For the text-containing cell, return its midpoint in (X, Y) coordinate format. 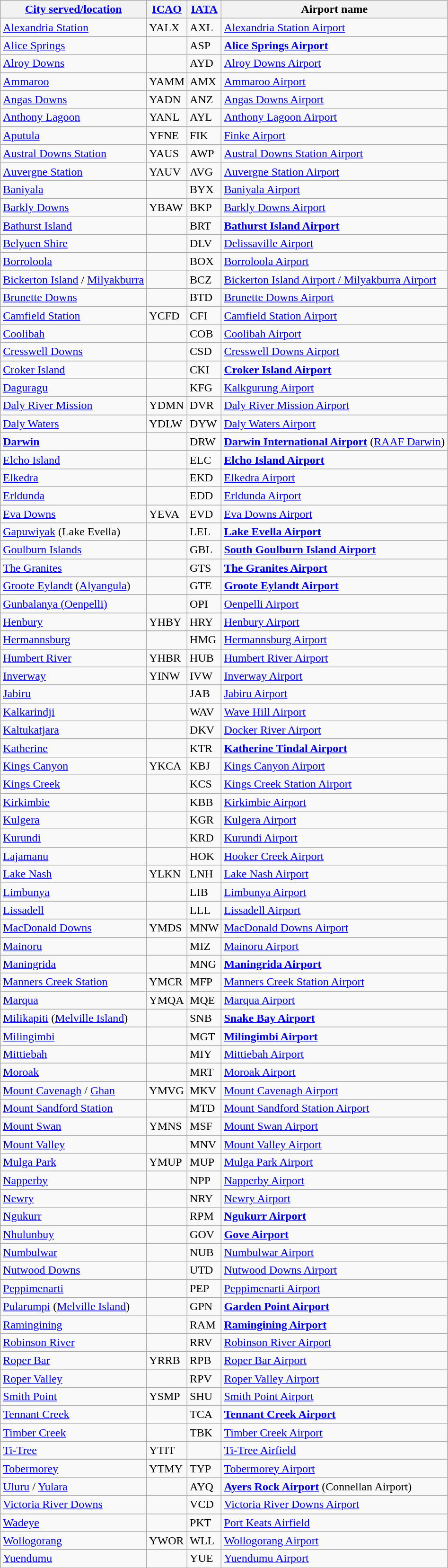
Napperby (74, 1180)
YINW (167, 676)
Hermannsburg Airport (334, 640)
Mainoru (74, 946)
TCA (204, 1415)
Darwin (74, 442)
EKD (204, 478)
Alice Springs Airport (334, 45)
Newry Airport (334, 1198)
Coolibah (74, 334)
Ramingining (74, 1324)
Tobermorey (74, 1469)
MGT (204, 1036)
Daly River Mission (74, 406)
Kings Canyon Airport (334, 766)
Kalkgurung Airport (334, 388)
Auvergne Station (74, 171)
Snake Bay Airport (334, 1018)
TBK (204, 1433)
AYL (204, 117)
Mulga Park Airport (334, 1162)
Nutwood Downs Airport (334, 1270)
Mount Swan Airport (334, 1126)
Maningrida (74, 964)
Kalkarindji (74, 712)
YCFD (167, 316)
YEVA (167, 514)
Camfield Station (74, 316)
Eva Downs Airport (334, 514)
DVR (204, 406)
Ammaroo Airport (334, 81)
LIB (204, 892)
Erldunda (74, 496)
Lake Nash (74, 874)
Port Keats Airfield (334, 1523)
MIZ (204, 946)
Barkly Downs Airport (334, 207)
Daly Waters (74, 424)
MUP (204, 1162)
GBL (204, 550)
Mainoru Airport (334, 946)
Eva Downs (74, 514)
Anthony Lagoon Airport (334, 117)
OPI (204, 604)
Camfield Station Airport (334, 316)
Auvergne Station Airport (334, 171)
Anthony Lagoon (74, 117)
Henbury (74, 622)
City served/location (74, 9)
ANZ (204, 99)
The Granites Airport (334, 568)
Austral Downs Station Airport (334, 153)
Wadeye (74, 1523)
Kings Canyon (74, 766)
Maningrida Airport (334, 964)
MacDonald Downs (74, 928)
GOV (204, 1234)
Darwin International Airport (RAAF Darwin) (334, 442)
AWP (204, 153)
KGR (204, 820)
Kings Creek (74, 784)
PEP (204, 1288)
GTE (204, 586)
Tennant Creek (74, 1415)
WAV (204, 712)
RAM (204, 1324)
Limbunya (74, 892)
Mittiebah Airport (334, 1054)
Jabiru Airport (334, 694)
Kulgera Airport (334, 820)
Henbury Airport (334, 622)
YTIT (167, 1451)
YSMP (167, 1397)
Jabiru (74, 694)
Marqua Airport (334, 1000)
Katherine Tindal Airport (334, 748)
Marqua (74, 1000)
Hermannsburg (74, 640)
Brunette Downs (74, 298)
Victoria River Downs (74, 1505)
MRT (204, 1072)
Tennant Creek Airport (334, 1415)
Delissaville Airport (334, 244)
Wollogorang (74, 1541)
Erldunda Airport (334, 496)
Bickerton Island / Milyakburra (74, 280)
Docker River Airport (334, 730)
BRT (204, 226)
Mount Sandford Station (74, 1108)
YUE (204, 1559)
YHBY (167, 622)
MNV (204, 1144)
Timber Creek Airport (334, 1433)
Moroak (74, 1072)
Numbulwar Airport (334, 1252)
MacDonald Downs Airport (334, 928)
YANL (167, 117)
Ramingining Airport (334, 1324)
Peppimenarti Airport (334, 1288)
Bathurst Island (74, 226)
Brunette Downs Airport (334, 298)
Kirkimbie (74, 802)
Robinson River (74, 1342)
YWOR (167, 1541)
YBAW (167, 207)
Garden Point Airport (334, 1306)
Mount Valley (74, 1144)
FIK (204, 135)
Gove Airport (334, 1234)
Kurundi Airport (334, 838)
MIY (204, 1054)
Elcho Island (74, 460)
YRRB (167, 1360)
Goulburn Islands (74, 550)
NPP (204, 1180)
LNH (204, 874)
HRY (204, 622)
Ti-Tree Airfield (334, 1451)
Mount Cavenagh / Ghan (74, 1090)
Limbunya Airport (334, 892)
AMX (204, 81)
AYD (204, 63)
CKI (204, 370)
Lake Evella Airport (334, 532)
Victoria River Downs Airport (334, 1505)
Wave Hill Airport (334, 712)
COB (204, 334)
Lake Nash Airport (334, 874)
YHBR (167, 658)
HMG (204, 640)
Elcho Island Airport (334, 460)
YMQA (167, 1000)
Ayers Rock Airport (Connellan Airport) (334, 1487)
BKP (204, 207)
Croker Island (74, 370)
Bickerton Island Airport / Milyakburra Airport (334, 280)
Manners Creek Station (74, 982)
Uluru / Yulara (74, 1487)
KFG (204, 388)
BYX (204, 189)
YAUV (167, 171)
Inverway (74, 676)
Smith Point Airport (334, 1397)
WLL (204, 1541)
Pularumpi (Melville Island) (74, 1306)
MKV (204, 1090)
YMUP (167, 1162)
RPV (204, 1379)
Airport name (334, 9)
YMNS (167, 1126)
RPM (204, 1216)
BCZ (204, 280)
Moroak Airport (334, 1072)
LLL (204, 910)
Lissadell Airport (334, 910)
SNB (204, 1018)
KRD (204, 838)
Daguragu (74, 388)
YDLW (167, 424)
Napperby Airport (334, 1180)
Roper Valley (74, 1379)
MFP (204, 982)
KBB (204, 802)
KCS (204, 784)
DLV (204, 244)
IVW (204, 676)
Alroy Downs (74, 63)
Kurundi (74, 838)
Katherine (74, 748)
UTD (204, 1270)
YAMM (167, 81)
Ngukurr Airport (334, 1216)
YALX (167, 27)
Finke Airport (334, 135)
KBJ (204, 766)
Gapuwiyak (Lake Evella) (74, 532)
YFNE (167, 135)
Mount Cavenagh Airport (334, 1090)
SHU (204, 1397)
Croker Island Airport (334, 370)
Alexandria Station Airport (334, 27)
Austral Downs Station (74, 153)
YMDS (167, 928)
Nutwood Downs (74, 1270)
YMCR (167, 982)
YKCA (167, 766)
Alice Springs (74, 45)
Roper Bar Airport (334, 1360)
South Goulburn Island Airport (334, 550)
Oenpelli Airport (334, 604)
MSF (204, 1126)
Coolibah Airport (334, 334)
DRW (204, 442)
Alexandria Station (74, 27)
MTD (204, 1108)
YLKN (167, 874)
Angas Downs Airport (334, 99)
Roper Bar (74, 1360)
Alroy Downs Airport (334, 63)
IATA (204, 9)
Bathurst Island Airport (334, 226)
LEL (204, 532)
Kirkimbie Airport (334, 802)
YTMY (167, 1469)
Roper Valley Airport (334, 1379)
RRV (204, 1342)
YAUS (167, 153)
Barkly Downs (74, 207)
Robinson River Airport (334, 1342)
Mount Sandford Station Airport (334, 1108)
Hooker Creek Airport (334, 856)
Angas Downs (74, 99)
EDD (204, 496)
Lissadell (74, 910)
HOK (204, 856)
HUB (204, 658)
Peppimenarti (74, 1288)
TYP (204, 1469)
ICAO (167, 9)
ASP (204, 45)
CSD (204, 352)
Timber Creek (74, 1433)
PKT (204, 1523)
Wollogorang Airport (334, 1541)
DKV (204, 730)
Milingimbi Airport (334, 1036)
Groote Eylandt (Alyangula) (74, 586)
Belyuen Shire (74, 244)
VCD (204, 1505)
Yuendumu Airport (334, 1559)
MNW (204, 928)
Milikapiti (Melville Island) (74, 1018)
Daly Waters Airport (334, 424)
Kulgera (74, 820)
Groote Eylandt Airport (334, 586)
YADN (167, 99)
GTS (204, 568)
JAB (204, 694)
Baniyala Airport (334, 189)
KTR (204, 748)
YDMN (167, 406)
Newry (74, 1198)
Ngukurr (74, 1216)
Mount Valley Airport (334, 1144)
Mittiebah (74, 1054)
YMVG (167, 1090)
Humbert River (74, 658)
Ti-Tree (74, 1451)
AXL (204, 27)
Humbert River Airport (334, 658)
NRY (204, 1198)
Lajamanu (74, 856)
Mount Swan (74, 1126)
Numbulwar (74, 1252)
Cresswell Downs (74, 352)
MQE (204, 1000)
Nhulunbuy (74, 1234)
MNG (204, 964)
RPB (204, 1360)
AVG (204, 171)
Elkedra (74, 478)
Gunbalanya (Oenpelli) (74, 604)
ELC (204, 460)
Elkedra Airport (334, 478)
GPN (204, 1306)
Smith Point (74, 1397)
Cresswell Downs Airport (334, 352)
NUB (204, 1252)
Yuendumu (74, 1559)
AYQ (204, 1487)
Milingimbi (74, 1036)
Daly River Mission Airport (334, 406)
BTD (204, 298)
Borroloola Airport (334, 262)
BOX (204, 262)
Tobermorey Airport (334, 1469)
DYW (204, 424)
Inverway Airport (334, 676)
Kaltukatjara (74, 730)
Borroloola (74, 262)
The Granites (74, 568)
Baniyala (74, 189)
Manners Creek Station Airport (334, 982)
Ammaroo (74, 81)
Kings Creek Station Airport (334, 784)
CFI (204, 316)
Aputula (74, 135)
Mulga Park (74, 1162)
EVD (204, 514)
